Return [X, Y] of the center of cell containing provided text 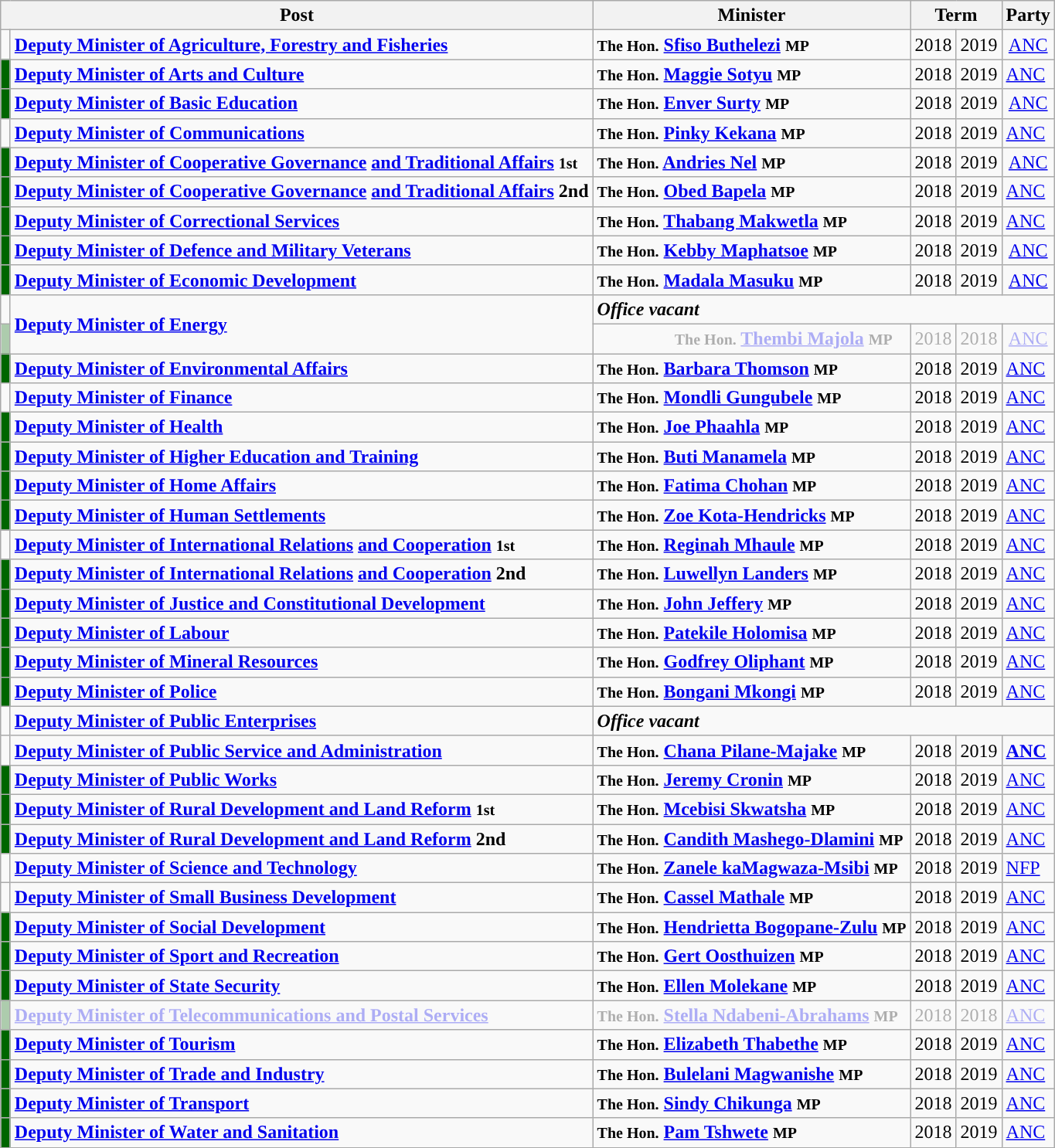
The Hon. Buti Manamela MP [751, 457]
Deputy Minister of Finance [301, 398]
Deputy Minister of Cooperative Governance and Traditional Affairs 2nd [301, 192]
Deputy Minister of Small Business Development [301, 898]
Deputy Minister of Home Affairs [301, 486]
Post [297, 15]
The Hon. Zanele kaMagwaza-Msibi MP [751, 868]
The Hon. Zoe Kota-Hendricks MP [751, 515]
The Hon. John Jeffery MP [751, 603]
The Hon. Pinky Kekana MP [751, 133]
Deputy Minister of Economic Development [301, 280]
The Hon. Gert Oosthuizen MP [751, 956]
Deputy Minister of Energy [301, 324]
Deputy Minister of State Security [301, 986]
Deputy Minister of Justice and Constitutional Development [301, 603]
The Hon. Sfiso Buthelezi MP [751, 45]
The Hon. Obed Bapela MP [751, 192]
The Hon. Joe Phaahla MP [751, 427]
Deputy Minister of Public Works [301, 779]
The Hon. Candith Mashego-Dlamini MP [751, 838]
The Hon. Luwellyn Landers MP [751, 574]
Deputy Minister of Public Service and Administration [301, 750]
Deputy Minister of Rural Development and Land Reform 1st [301, 809]
The Hon. Reginah Mhaule MP [751, 545]
The Hon. Godfrey Oliphant MP [751, 662]
The Hon. Sindy Chikunga MP [751, 1103]
The Hon. Barbara Thomson MP [751, 369]
Deputy Minister of Public Enterprises [301, 721]
Deputy Minister of Sport and Recreation [301, 956]
The Hon. Ellen Molekane MP [751, 986]
Deputy Minister of Human Settlements [301, 515]
The Hon. Bulelani Magwanishe MP [751, 1074]
Deputy Minister of Tourism [301, 1044]
Deputy Minister of Transport [301, 1103]
Deputy Minister of Health [301, 427]
The Hon. Thembi Majola MP [751, 338]
Deputy Minister of Rural Development and Land Reform 2nd [301, 838]
The Hon. Thabang Makwetla MP [751, 221]
Deputy Minister of Higher Education and Training [301, 457]
The Hon. Jeremy Cronin MP [751, 779]
Deputy Minister of Water and Sanitation [301, 1133]
Deputy Minister of Agriculture, Forestry and Fisheries [301, 45]
The Hon. Madala Masuku MP [751, 280]
Deputy Minister of Cooperative Governance and Traditional Affairs 1st [301, 162]
Deputy Minister of Police [301, 691]
Deputy Minister of Basic Education [301, 104]
Deputy Minister of Mineral Resources [301, 662]
Deputy Minister of Arts and Culture [301, 74]
The Hon. Patekile Holomisa MP [751, 633]
NFP [1028, 868]
Deputy Minister of International Relations and Cooperation 1st [301, 545]
Deputy Minister of International Relations and Cooperation 2nd [301, 574]
Deputy Minister of Telecommunications and Postal Services [301, 1015]
Deputy Minister of Social Development [301, 927]
The Hon. Stella Ndabeni-Abrahams MP [751, 1015]
The Hon. Fatima Chohan MP [751, 486]
Deputy Minister of Defence and Military Veterans [301, 250]
The Hon. Bongani Mkongi MP [751, 691]
Deputy Minister of Trade and Industry [301, 1074]
Party [1028, 15]
Deputy Minister of Science and Technology [301, 868]
Minister [751, 15]
Deputy Minister of Labour [301, 633]
The Hon. Chana Pilane-Majake MP [751, 750]
The Hon. Hendrietta Bogopane-Zulu MP [751, 927]
The Hon. Enver Surty MP [751, 104]
Deputy Minister of Correctional Services [301, 221]
Deputy Minister of Communications [301, 133]
The Hon. Cassel Mathale MP [751, 898]
Deputy Minister of Environmental Affairs [301, 369]
The Hon. Kebby Maphatsoe MP [751, 250]
The Hon. Andries Nel MP [751, 162]
Term [956, 15]
The Hon. Elizabeth Thabethe MP [751, 1044]
The Hon. Maggie Sotyu MP [751, 74]
The Hon. Mondli Gungubele MP [751, 398]
The Hon. Pam Tshwete MP [751, 1133]
The Hon. Mcebisi Skwatsha MP [751, 809]
